Locate the cell with the specified text and output its [X, Y] center coordinate. 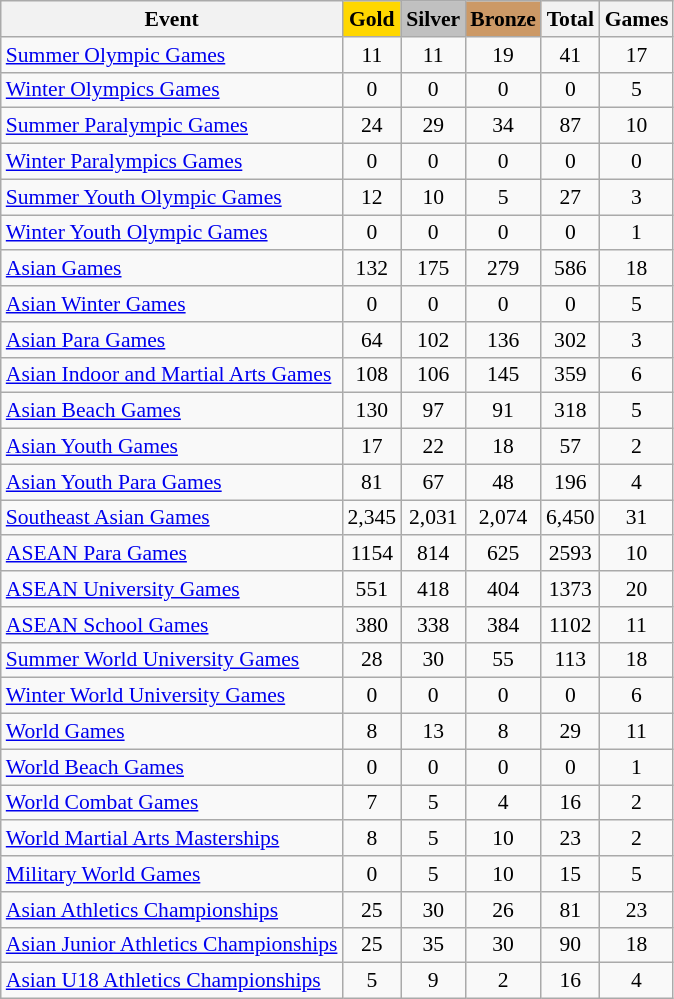
ASEAN University Games [172, 589]
7 [372, 802]
13 [433, 731]
Summer Paralympic Games [172, 126]
Asian Indoor and Martial Arts Games [172, 375]
2593 [570, 553]
World Games [172, 731]
404 [503, 589]
Asian Youth Para Games [172, 482]
Asian Beach Games [172, 411]
302 [570, 339]
ASEAN School Games [172, 624]
2,031 [433, 518]
35 [433, 945]
26 [503, 909]
28 [372, 660]
Summer Youth Olympic Games [172, 197]
Winter Olympics Games [172, 90]
64 [372, 339]
196 [570, 482]
97 [433, 411]
World Beach Games [172, 767]
586 [570, 268]
22 [433, 446]
Asian Para Games [172, 339]
Gold [372, 19]
Asian Youth Games [172, 446]
12 [372, 197]
814 [433, 553]
90 [570, 945]
31 [637, 518]
Asian Junior Athletics Championships [172, 945]
15 [570, 874]
19 [503, 54]
Asian Winter Games [172, 304]
48 [503, 482]
Asian Games [172, 268]
132 [372, 268]
Event [172, 19]
91 [503, 411]
41 [570, 54]
Total [570, 19]
359 [570, 375]
World Martial Arts Masterships [172, 838]
55 [503, 660]
136 [503, 339]
World Combat Games [172, 802]
20 [637, 589]
Winter Paralympics Games [172, 161]
Bronze [503, 19]
Southeast Asian Games [172, 518]
Winter Youth Olympic Games [172, 232]
Silver [433, 19]
57 [570, 446]
1154 [372, 553]
Winter World University Games [172, 696]
1373 [570, 589]
24 [372, 126]
Asian U18 Athletics Championships [172, 981]
384 [503, 624]
338 [433, 624]
67 [433, 482]
Military World Games [172, 874]
108 [372, 375]
87 [570, 126]
6,450 [570, 518]
102 [433, 339]
113 [570, 660]
9 [433, 981]
318 [570, 411]
Summer World University Games [172, 660]
Asian Athletics Championships [172, 909]
Summer Olympic Games [172, 54]
418 [433, 589]
2,345 [372, 518]
380 [372, 624]
27 [570, 197]
1102 [570, 624]
Games [637, 19]
130 [372, 411]
2,074 [503, 518]
ASEAN Para Games [172, 553]
106 [433, 375]
145 [503, 375]
551 [372, 589]
279 [503, 268]
175 [433, 268]
34 [503, 126]
625 [503, 553]
